Locate the cell with the specified text and output its [x, y] center coordinate. 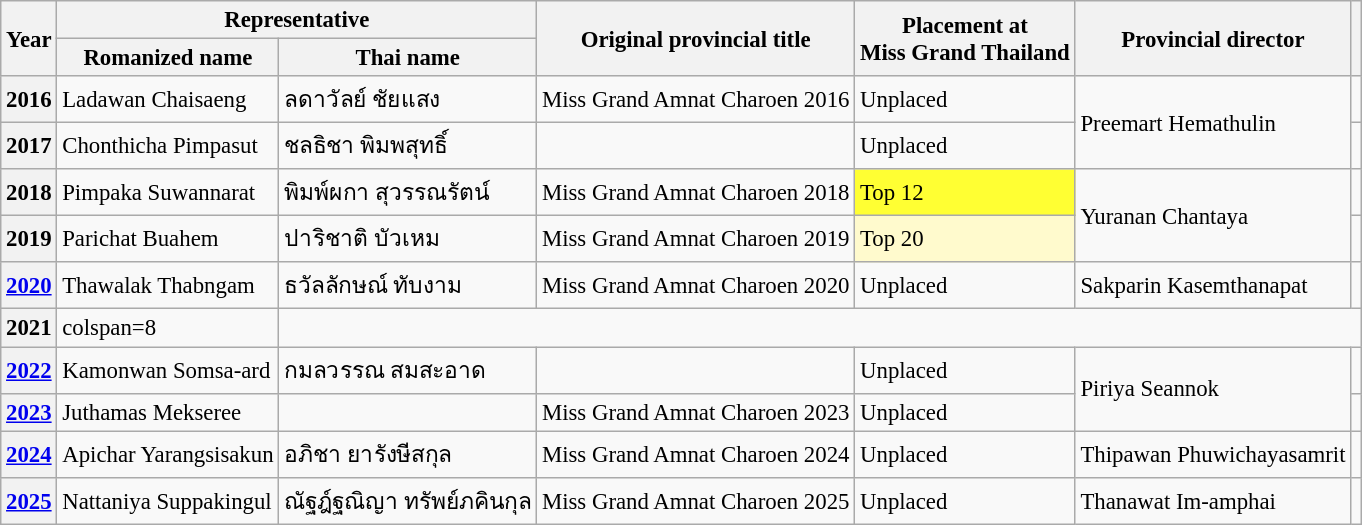
ปาริชาติ บัวเหม [408, 240]
Miss Grand Amnat Charoen 2024 [696, 454]
Miss Grand Amnat Charoen 2019 [696, 240]
2024 [29, 454]
Ladawan Chaisaeng [168, 100]
Romanized name [168, 58]
2017 [29, 146]
2018 [29, 192]
colspan=8 [168, 328]
Representative [297, 20]
Yuranan Chantaya [1213, 216]
2021 [29, 328]
Miss Grand Amnat Charoen 2016 [696, 100]
พิมพ์ผกา สุวรรณรัตน์ [408, 192]
Thai name [408, 58]
Parichat Buahem [168, 240]
2025 [29, 500]
2022 [29, 370]
Miss Grand Amnat Charoen 2020 [696, 286]
Nattaniya Suppakingul [168, 500]
Thawalak Thabngam [168, 286]
Thanawat Im-amphai [1213, 500]
Year [29, 38]
Miss Grand Amnat Charoen 2023 [696, 412]
2020 [29, 286]
Pimpaka Suwannarat [168, 192]
Top 12 [965, 192]
Miss Grand Amnat Charoen 2018 [696, 192]
อภิชา ยารังษีสกุล [408, 454]
Apichar Yarangsisakun [168, 454]
ณัฐฎ์ฐณิญา ทรัพย์ภคินกุล [408, 500]
Piriya Seannok [1213, 389]
2023 [29, 412]
ลดาวัลย์ ชัยแสง [408, 100]
Juthamas Mekseree [168, 412]
Thipawan Phuwichayasamrit [1213, 454]
Kamonwan Somsa-ard [168, 370]
2016 [29, 100]
Provincial director [1213, 38]
Miss Grand Amnat Charoen 2025 [696, 500]
Preemart Hemathulin [1213, 122]
Chonthicha Pimpasut [168, 146]
2019 [29, 240]
Top 20 [965, 240]
Placement atMiss Grand Thailand [965, 38]
กมลวรรณ สมสะอาด [408, 370]
ธวัลลักษณ์ ทับงาม [408, 286]
Sakparin Kasemthanapat [1213, 286]
Original provincial title [696, 38]
ชลธิชา พิมพสุทธิ์ [408, 146]
